Extract the (x, y) coordinate from the center of the cell holding the provided text.  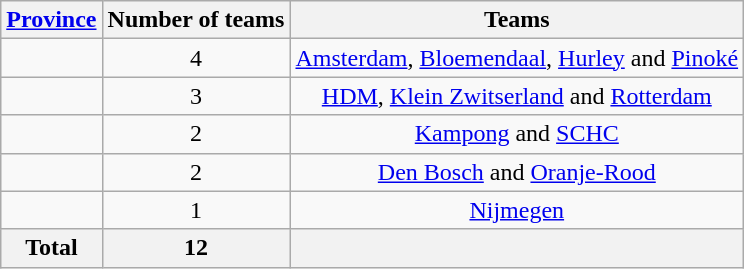
Den Bosch and Oranje-Rood (517, 172)
Number of teams (196, 20)
Kampong and SCHC (517, 134)
Amsterdam, Bloemendaal, Hurley and Pinoké (517, 58)
1 (196, 210)
Total (52, 248)
HDM, Klein Zwitserland and Rotterdam (517, 96)
Teams (517, 20)
Province (52, 20)
12 (196, 248)
Nijmegen (517, 210)
4 (196, 58)
3 (196, 96)
